Extract the (x, y) coordinate from the center of the cell holding the provided text.  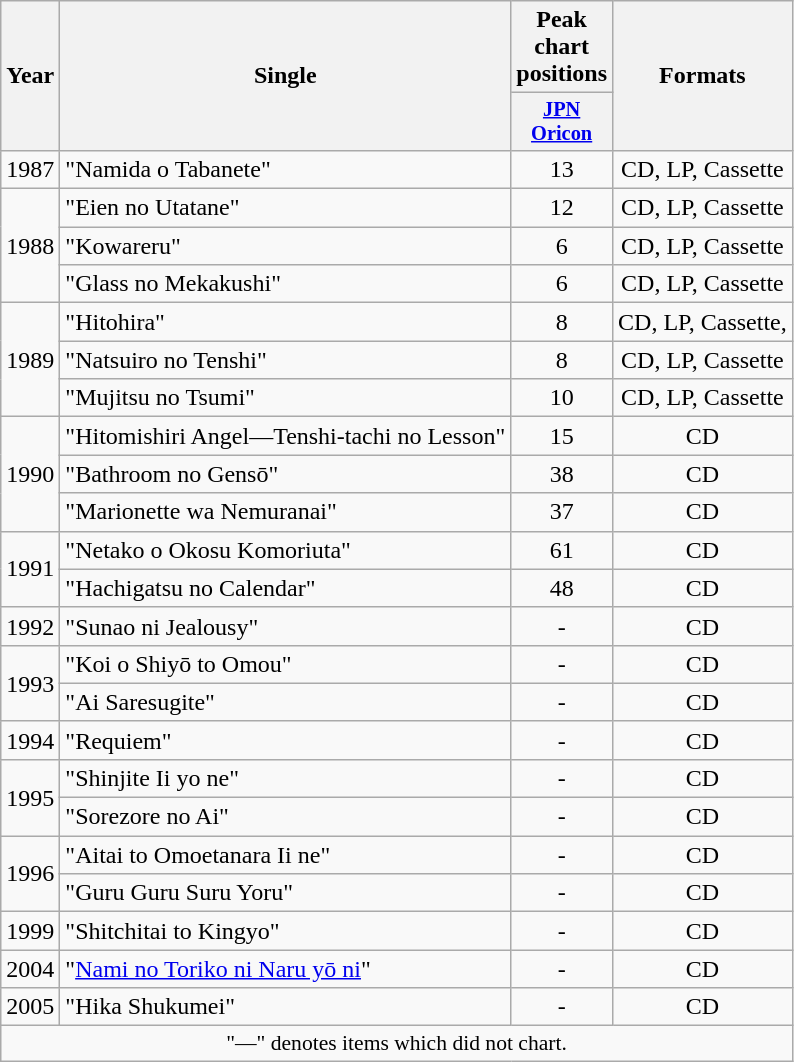
"Aitai to Omoetanara Ii ne" (286, 855)
Year (30, 76)
"Kowareru" (286, 246)
"Sunao ni Jealousy" (286, 626)
1987 (30, 169)
"Ai Saresugite" (286, 702)
"Hitohira" (286, 322)
"Guru Guru Suru Yoru" (286, 893)
10 (562, 398)
1995 (30, 797)
"Mujitsu no Tsumi" (286, 398)
"Glass no Mekakushi" (286, 284)
1988 (30, 246)
"Natsuiro no Tenshi" (286, 360)
"Hika Shukumei" (286, 1007)
CD, LP, Cassette, (703, 322)
"Requiem" (286, 740)
61 (562, 550)
2005 (30, 1007)
"Hachigatsu no Calendar" (286, 588)
"Koi o Shiyō to Omou" (286, 664)
1994 (30, 740)
"Nami no Toriko ni Naru yō ni" (286, 969)
1999 (30, 931)
"Netako o Okosu Komoriuta" (286, 550)
1990 (30, 474)
2004 (30, 969)
Single (286, 76)
1989 (30, 360)
"Namida o Tabanete" (286, 169)
1991 (30, 569)
38 (562, 474)
"Shinjite Ii yo ne" (286, 778)
"Marionette wa Nemuranai" (286, 512)
"Shitchitai to Kingyo" (286, 931)
"Bathroom no Gensō" (286, 474)
13 (562, 169)
Peak chart positions (562, 47)
15 (562, 436)
1992 (30, 626)
"Sorezore no Ai" (286, 817)
48 (562, 588)
12 (562, 208)
"Eien no Utatane" (286, 208)
"Hitomishiri Angel—Tenshi-tachi no Lesson" (286, 436)
1993 (30, 683)
Formats (703, 76)
1996 (30, 874)
37 (562, 512)
"—" denotes items which did not chart. (397, 1044)
JPNOricon (562, 122)
